Determine the (X, Y) coordinate at the center of the cell enclosing the given text.  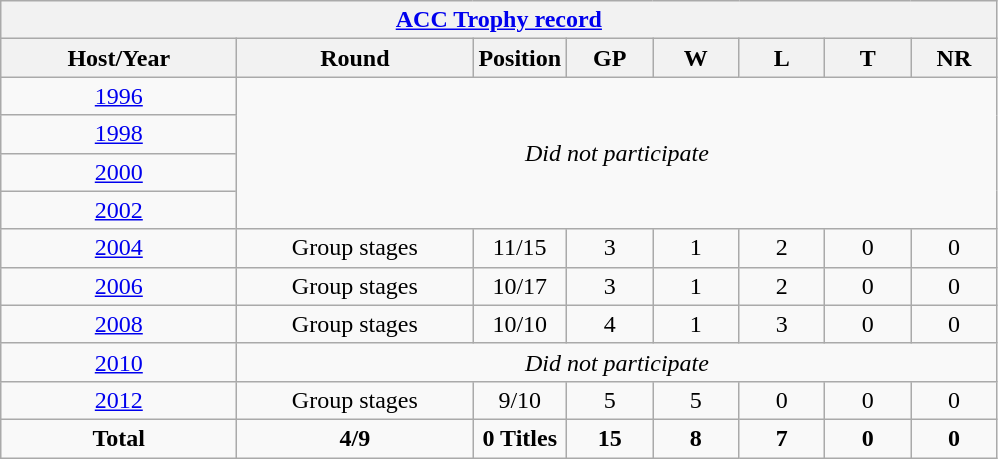
2006 (119, 286)
2000 (119, 172)
T (868, 58)
NR (954, 58)
2012 (119, 400)
1996 (119, 96)
ACC Trophy record (499, 20)
0 Titles (520, 438)
Host/Year (119, 58)
10/10 (520, 324)
2002 (119, 210)
4 (610, 324)
11/15 (520, 248)
2004 (119, 248)
9/10 (520, 400)
4/9 (355, 438)
L (782, 58)
1998 (119, 134)
2010 (119, 362)
GP (610, 58)
8 (696, 438)
7 (782, 438)
2008 (119, 324)
Position (520, 58)
W (696, 58)
15 (610, 438)
Round (355, 58)
Total (119, 438)
10/17 (520, 286)
